Determine the [x, y] coordinate at the center of the cell enclosing the given text.  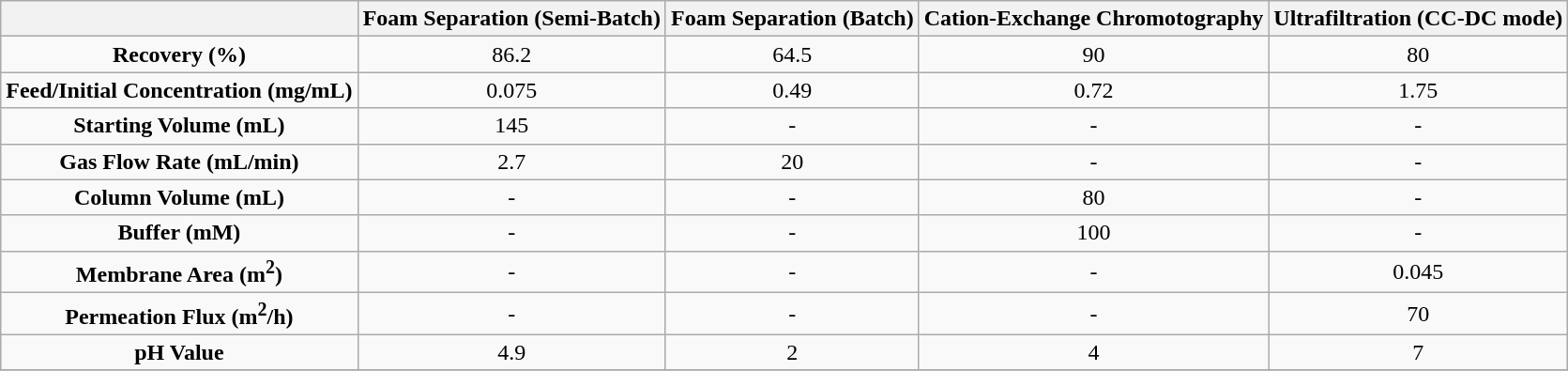
100 [1094, 233]
0.49 [792, 90]
2.7 [511, 162]
0.045 [1419, 272]
Membrane Area (m2) [179, 272]
4 [1094, 352]
4.9 [511, 352]
2 [792, 352]
Foam Separation (Semi-Batch) [511, 19]
145 [511, 126]
70 [1419, 314]
20 [792, 162]
1.75 [1419, 90]
86.2 [511, 54]
Feed/Initial Concentration (mg/mL) [179, 90]
Foam Separation (Batch) [792, 19]
Ultrafiltration (CC-DC mode) [1419, 19]
pH Value [179, 352]
Permeation Flux (m2/h) [179, 314]
0.72 [1094, 90]
7 [1419, 352]
Cation-Exchange Chromotography [1094, 19]
0.075 [511, 90]
Gas Flow Rate (mL/min) [179, 162]
64.5 [792, 54]
Starting Volume (mL) [179, 126]
Column Volume (mL) [179, 197]
Recovery (%) [179, 54]
90 [1094, 54]
Buffer (mM) [179, 233]
